Capture the cell that displays the provided text and extract its (X, Y) central coordinate. 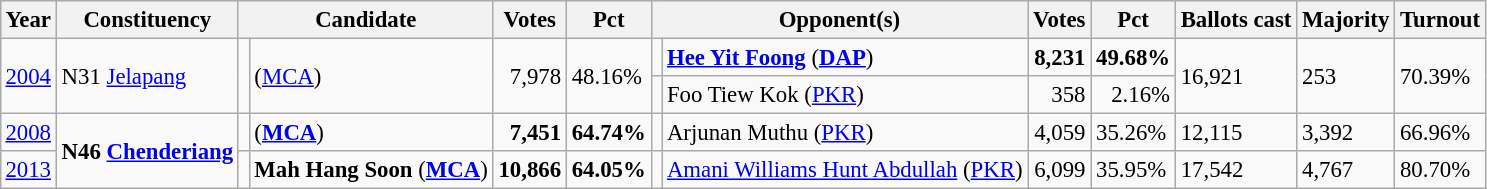
2.16% (1134, 95)
80.70% (1440, 170)
Amani Williams Hunt Abdullah (PKR) (845, 170)
4,059 (1060, 133)
Ballots cast (1236, 20)
8,231 (1060, 57)
Mah Hang Soon (MCA) (371, 170)
N31 Jelapang (147, 76)
Hee Yit Foong (DAP) (845, 57)
48.16% (608, 76)
17,542 (1236, 170)
358 (1060, 95)
N46 Chenderiang (147, 152)
Opponent(s) (840, 20)
12,115 (1236, 133)
7,978 (530, 76)
2004 (28, 76)
Foo Tiew Kok (PKR) (845, 95)
70.39% (1440, 76)
3,392 (1346, 133)
35.26% (1134, 133)
16,921 (1236, 76)
7,451 (530, 133)
Majority (1346, 20)
64.05% (608, 170)
35.95% (1134, 170)
Candidate (366, 20)
Arjunan Muthu (PKR) (845, 133)
253 (1346, 76)
2013 (28, 170)
Constituency (147, 20)
Year (28, 20)
10,866 (530, 170)
49.68% (1134, 57)
2008 (28, 133)
Turnout (1440, 20)
64.74% (608, 133)
66.96% (1440, 133)
4,767 (1346, 170)
6,099 (1060, 170)
